Scan for the cell matching the given text and deliver its [x, y] coordinate at center. 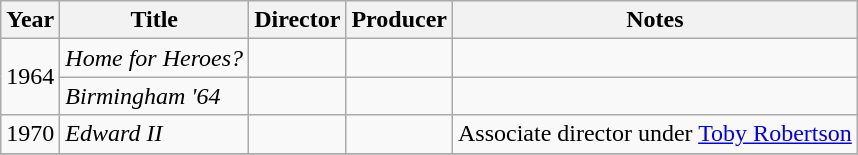
Birmingham '64 [154, 96]
Producer [400, 20]
Home for Heroes? [154, 58]
Title [154, 20]
Associate director under Toby Robertson [654, 134]
Notes [654, 20]
1964 [30, 77]
Edward II [154, 134]
Director [298, 20]
Year [30, 20]
1970 [30, 134]
